Locate the cell with the specified text and output its (X, Y) center coordinate. 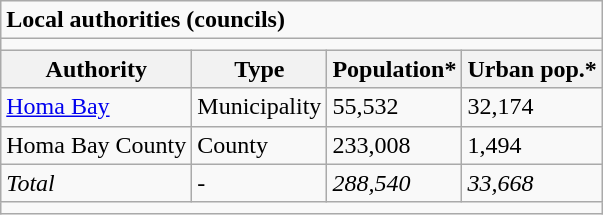
Total (96, 183)
Population* (394, 69)
55,532 (394, 107)
Type (260, 69)
Municipality (260, 107)
Authority (96, 69)
1,494 (532, 145)
- (260, 183)
233,008 (394, 145)
33,668 (532, 183)
Homa Bay County (96, 145)
Urban pop.* (532, 69)
288,540 (394, 183)
32,174 (532, 107)
Homa Bay (96, 107)
Local authorities (councils) (302, 20)
County (260, 145)
